Pinpoint the cell where the given text exists, returning its [X, Y] midpoint coordinate. 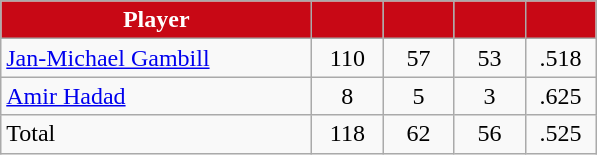
57 [418, 58]
110 [348, 58]
118 [348, 134]
Player [156, 20]
53 [490, 58]
Amir Hadad [156, 96]
Total [156, 134]
56 [490, 134]
3 [490, 96]
Jan-Michael Gambill [156, 58]
.525 [560, 134]
.518 [560, 58]
.625 [560, 96]
8 [348, 96]
5 [418, 96]
62 [418, 134]
